Pinpoint the cell where the given text exists, returning its (x, y) midpoint coordinate. 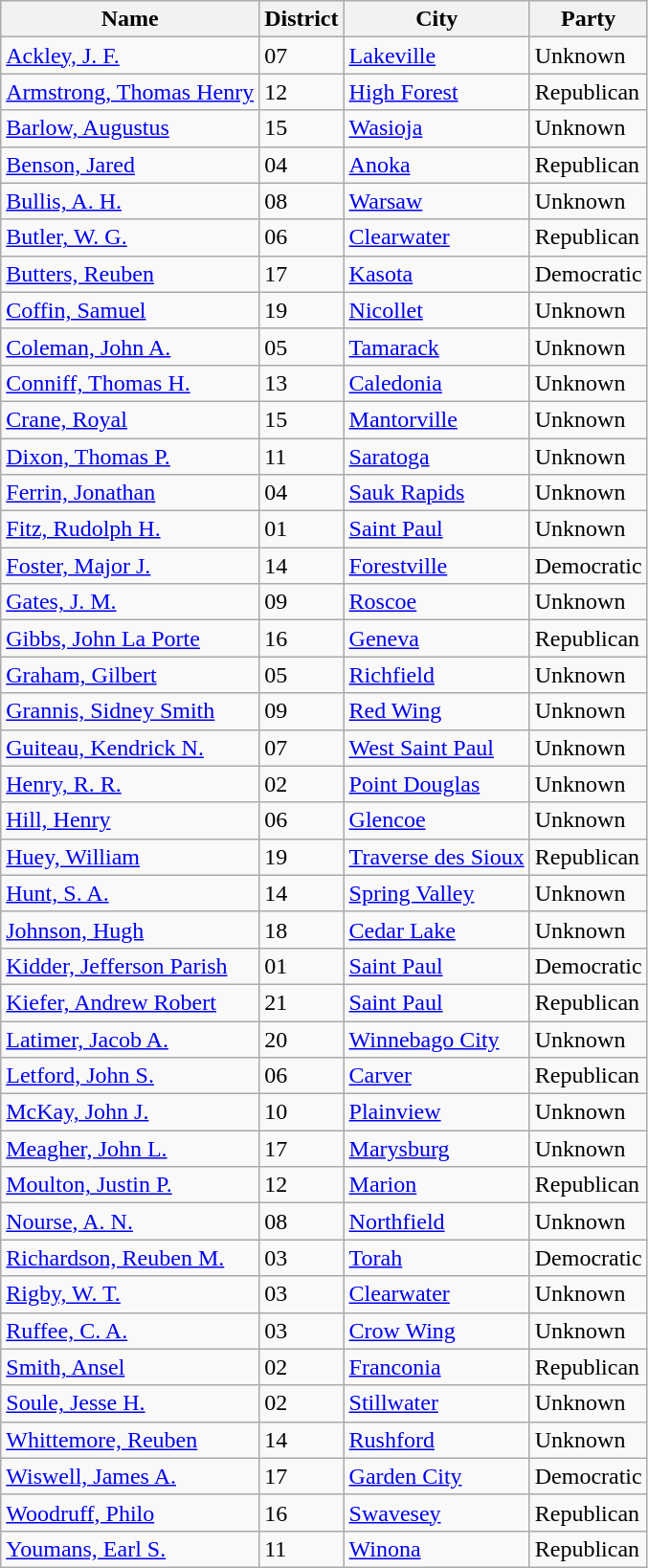
Sauk Rapids (436, 493)
Ruffee, C. A. (130, 1331)
Woodruff, Philo (130, 1512)
Hunt, S. A. (130, 893)
Red Wing (436, 711)
Geneva (436, 638)
Forestville (436, 566)
Name (130, 19)
Winona (436, 1549)
Party (588, 19)
Tamarack (436, 347)
Coleman, John A. (130, 347)
Kasota (436, 274)
Roscoe (436, 602)
Graham, Gilbert (130, 675)
Dixon, Thomas P. (130, 457)
Crane, Royal (130, 419)
Caledonia (436, 383)
10 (302, 1112)
Henry, R. R. (130, 784)
Stillwater (436, 1403)
Traverse des Sioux (436, 857)
Benson, Jared (130, 165)
Anoka (436, 165)
Glencoe (436, 820)
Cedar Lake (436, 930)
Guiteau, Kendrick N. (130, 748)
Grannis, Sidney Smith (130, 711)
Moulton, Justin P. (130, 1185)
Gates, J. M. (130, 602)
Ackley, J. F. (130, 56)
Wasioja (436, 128)
City (436, 19)
Foster, Major J. (130, 566)
Franconia (436, 1367)
Smith, Ansel (130, 1367)
Gibbs, John La Porte (130, 638)
Spring Valley (436, 893)
Latimer, Jacob A. (130, 1039)
Garden City (436, 1476)
Winnebago City (436, 1039)
Mantorville (436, 419)
Plainview (436, 1112)
McKay, John J. (130, 1112)
Warsaw (436, 201)
Ferrin, Jonathan (130, 493)
Huey, William (130, 857)
Richfield (436, 675)
Soule, Jesse H. (130, 1403)
Wiswell, James A. (130, 1476)
Coffin, Samuel (130, 310)
Armstrong, Thomas Henry (130, 92)
Northfield (436, 1221)
21 (302, 1002)
Nicollet (436, 310)
Richardson, Reuben M. (130, 1258)
Lakeville (436, 56)
Hill, Henry (130, 820)
District (302, 19)
Kiefer, Andrew Robert (130, 1002)
Bullis, A. H. (130, 201)
Meagher, John L. (130, 1149)
Youmans, Earl S. (130, 1549)
Butters, Reuben (130, 274)
Rigby, W. T. (130, 1294)
Carver (436, 1076)
Johnson, Hugh (130, 930)
Marion (436, 1185)
Torah (436, 1258)
20 (302, 1039)
Barlow, Augustus (130, 128)
Conniff, Thomas H. (130, 383)
13 (302, 383)
18 (302, 930)
Saratoga (436, 457)
Letford, John S. (130, 1076)
Marysburg (436, 1149)
Swavesey (436, 1512)
High Forest (436, 92)
Whittemore, Reuben (130, 1440)
Fitz, Rudolph H. (130, 529)
Nourse, A. N. (130, 1221)
Crow Wing (436, 1331)
Rushford (436, 1440)
Kidder, Jefferson Parish (130, 966)
Point Douglas (436, 784)
West Saint Paul (436, 748)
Butler, W. G. (130, 237)
